Find where the given text appears and provide that cell's center as (X, Y) coordinate. 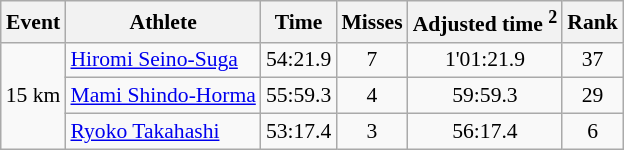
55:59.3 (298, 96)
Hiromi Seino-Suga (162, 60)
53:17.4 (298, 132)
Rank (592, 22)
54:21.9 (298, 60)
Time (298, 22)
56:17.4 (486, 132)
29 (592, 96)
Athlete (162, 22)
6 (592, 132)
59:59.3 (486, 96)
Ryoko Takahashi (162, 132)
7 (372, 60)
4 (372, 96)
37 (592, 60)
Event (34, 22)
3 (372, 132)
Adjusted time 2 (486, 22)
1'01:21.9 (486, 60)
Mami Shindo-Horma (162, 96)
15 km (34, 96)
Misses (372, 22)
